Find where the given text appears and provide that cell's center as (X, Y) coordinate. 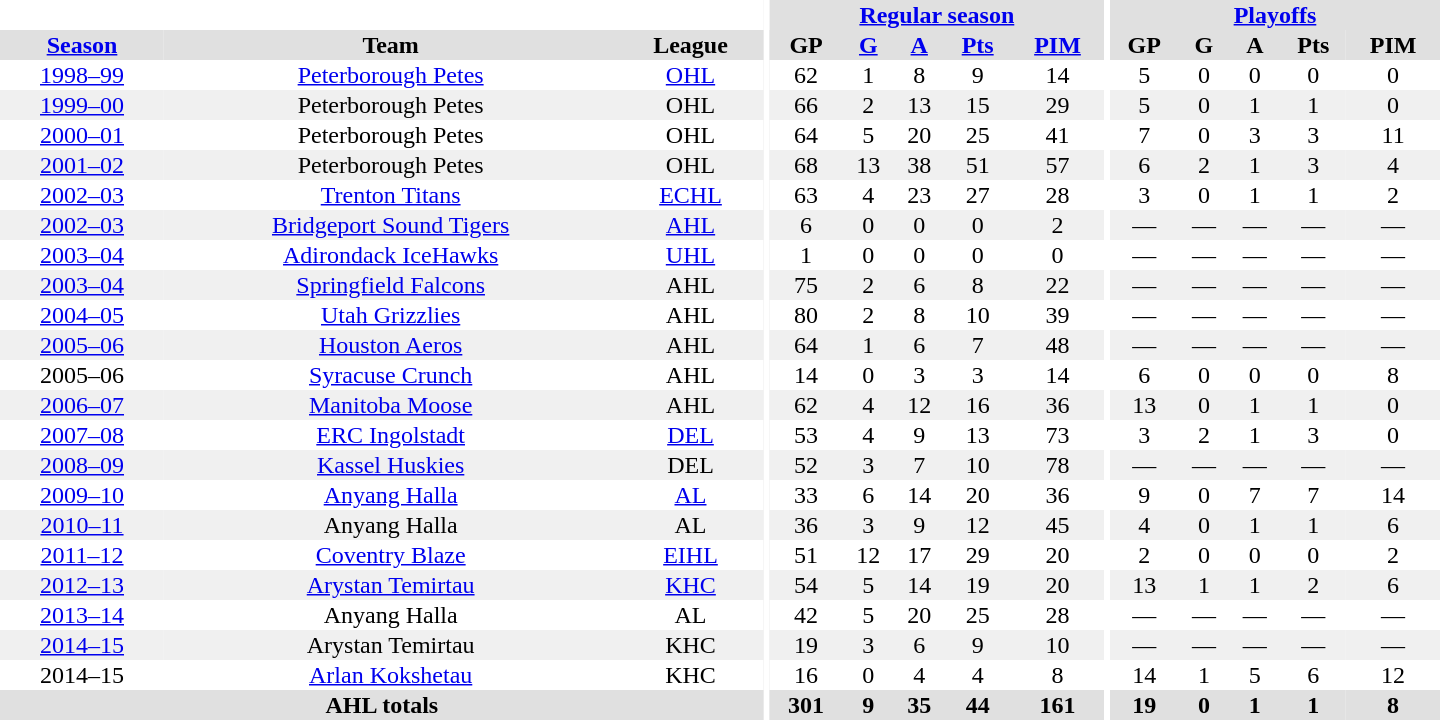
ERC Ingolstadt (390, 435)
Playoffs (1275, 15)
66 (806, 105)
1998–99 (82, 75)
2009–10 (82, 495)
52 (806, 465)
68 (806, 165)
11 (1393, 135)
2011–12 (82, 555)
22 (1058, 285)
301 (806, 705)
63 (806, 195)
73 (1058, 435)
2010–11 (82, 525)
AHL totals (382, 705)
Springfield Falcons (390, 285)
Coventry Blaze (390, 555)
54 (806, 585)
23 (920, 195)
Adirondack IceHawks (390, 255)
15 (978, 105)
44 (978, 705)
Manitoba Moose (390, 405)
80 (806, 315)
Bridgeport Sound Tigers (390, 225)
161 (1058, 705)
Syracuse Crunch (390, 375)
Season (82, 45)
2007–08 (82, 435)
33 (806, 495)
Regular season (936, 15)
17 (920, 555)
ECHL (690, 195)
2008–09 (82, 465)
38 (920, 165)
Houston Aeros (390, 345)
Arlan Kokshetau (390, 675)
EIHL (690, 555)
2006–07 (82, 405)
27 (978, 195)
42 (806, 615)
2012–13 (82, 585)
45 (1058, 525)
UHL (690, 255)
35 (920, 705)
Utah Grizzlies (390, 315)
2004–05 (82, 315)
League (690, 45)
57 (1058, 165)
41 (1058, 135)
2013–14 (82, 615)
2001–02 (82, 165)
48 (1058, 345)
53 (806, 435)
2000–01 (82, 135)
1999–00 (82, 105)
75 (806, 285)
39 (1058, 315)
Kassel Huskies (390, 465)
78 (1058, 465)
Team (390, 45)
Trenton Titans (390, 195)
